Scan for the cell matching the given text and deliver its [x, y] coordinate at center. 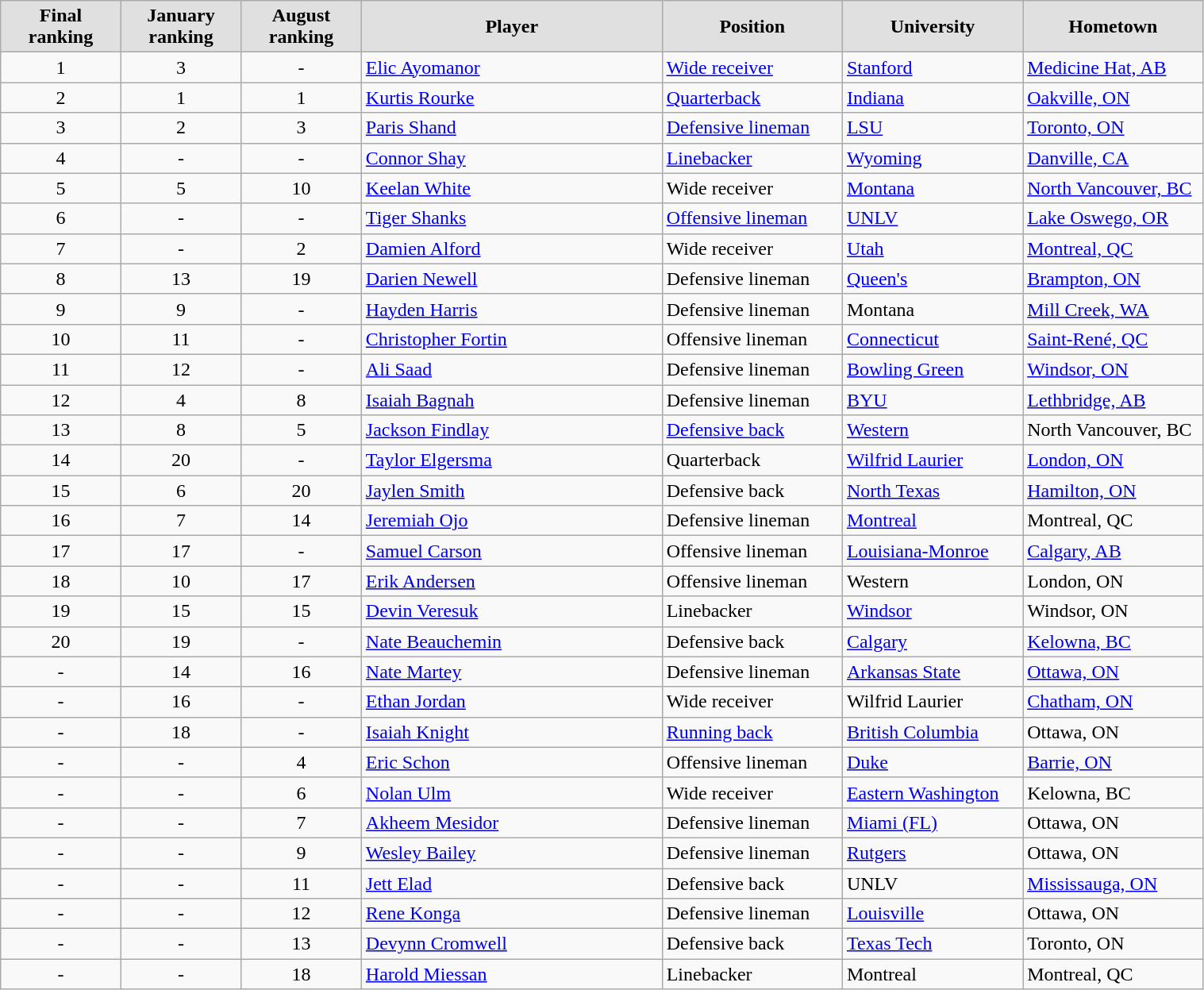
Lake Oswego, OR [1113, 218]
Eric Schon [511, 762]
Erik Andersen [511, 581]
Augustranking [302, 27]
Hayden Harris [511, 309]
Duke [932, 762]
Medicine Hat, AB [1113, 67]
Saint-René, QC [1113, 339]
Calgary [932, 641]
Bowling Green [932, 369]
Hometown [1113, 27]
Akheem Mesidor [511, 822]
Damien Alford [511, 248]
Tiger Shanks [511, 218]
Queen's [932, 279]
Taylor Elgersma [511, 460]
Brampton, ON [1113, 279]
Windsor [932, 611]
Oakville, ON [1113, 98]
Isaiah Bagnah [511, 399]
Arkansas State [932, 672]
Samuel Carson [511, 551]
Rutgers [932, 853]
Januaryranking [181, 27]
Hamilton, ON [1113, 491]
Christopher Fortin [511, 339]
Miami (FL) [932, 822]
North Texas [932, 491]
Connor Shay [511, 158]
Ethan Jordan [511, 702]
Rene Konga [511, 914]
Elic Ayomanor [511, 67]
Connecticut [932, 339]
Wesley Bailey [511, 853]
Jett Elad [511, 884]
Devin Veresuk [511, 611]
Position [752, 27]
BYU [932, 399]
Eastern Washington [932, 792]
Darien Newell [511, 279]
Paris Shand [511, 128]
University [932, 27]
Mississauga, ON [1113, 884]
Ali Saad [511, 369]
Nate Martey [511, 672]
Barrie, ON [1113, 762]
Indiana [932, 98]
Finalranking [61, 27]
Running back [752, 732]
Nolan Ulm [511, 792]
Nate Beauchemin [511, 641]
Isaiah Knight [511, 732]
Harold Miessan [511, 974]
Jaylen Smith [511, 491]
British Columbia [932, 732]
Danville, CA [1113, 158]
Keelan White [511, 188]
Utah [932, 248]
Lethbridge, AB [1113, 399]
Wyoming [932, 158]
Louisiana-Monroe [932, 551]
Chatham, ON [1113, 702]
Mill Creek, WA [1113, 309]
LSU [932, 128]
Stanford [932, 67]
Player [511, 27]
Kurtis Rourke [511, 98]
Devynn Cromwell [511, 944]
Louisville [932, 914]
Calgary, AB [1113, 551]
Texas Tech [932, 944]
Jeremiah Ojo [511, 521]
Jackson Findlay [511, 430]
